Detect which cell encompasses the target text, then output its [x, y] center coordinate. 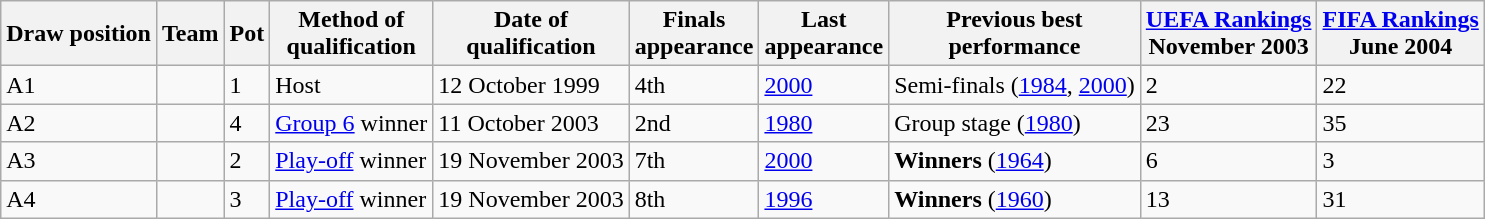
Previous bestperformance [1015, 34]
13 [1228, 199]
8th [694, 199]
Semi-finals (1984, 2000) [1015, 85]
31 [1400, 199]
6 [1228, 161]
22 [1400, 85]
1996 [824, 199]
Method ofqualification [352, 34]
FIFA RankingsJune 2004 [1400, 34]
Winners (1964) [1015, 161]
UEFA RankingsNovember 2003 [1228, 34]
Host [352, 85]
Team [190, 34]
4th [694, 85]
2nd [694, 123]
A2 [79, 123]
Date ofqualification [531, 34]
35 [1400, 123]
7th [694, 161]
Draw position [79, 34]
A3 [79, 161]
4 [247, 123]
Finalsappearance [694, 34]
A1 [79, 85]
A4 [79, 199]
Lastappearance [824, 34]
Winners (1960) [1015, 199]
1 [247, 85]
1980 [824, 123]
Group stage (1980) [1015, 123]
Pot [247, 34]
11 October 2003 [531, 123]
12 October 1999 [531, 85]
Group 6 winner [352, 123]
23 [1228, 123]
